From the cell containing the given text, extract its center point as [x, y] coordinate. 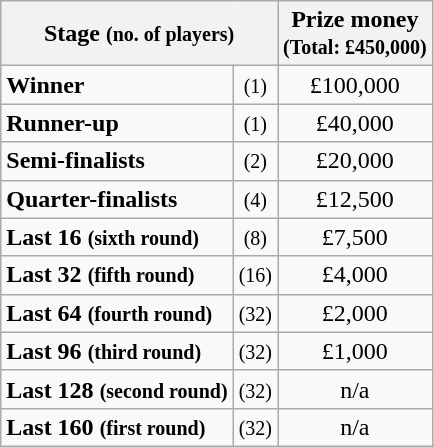
Quarter-finalists [117, 199]
Last 128 (second round) [117, 389]
Last 64 (fourth round) [117, 313]
Last 160 (first round) [117, 427]
Last 96 (third round) [117, 351]
Prize money(Total: £450,000) [356, 34]
(8) [255, 237]
Winner [117, 85]
£1,000 [356, 351]
£40,000 [356, 123]
(4) [255, 199]
£4,000 [356, 275]
£12,500 [356, 199]
(2) [255, 161]
£7,500 [356, 237]
£100,000 [356, 85]
£20,000 [356, 161]
Runner-up [117, 123]
(16) [255, 275]
Stage (no. of players) [140, 34]
Last 32 (fifth round) [117, 275]
Last 16 (sixth round) [117, 237]
Semi-finalists [117, 161]
£2,000 [356, 313]
